Search for the cell housing the specified text and yield its [X, Y] center coordinate. 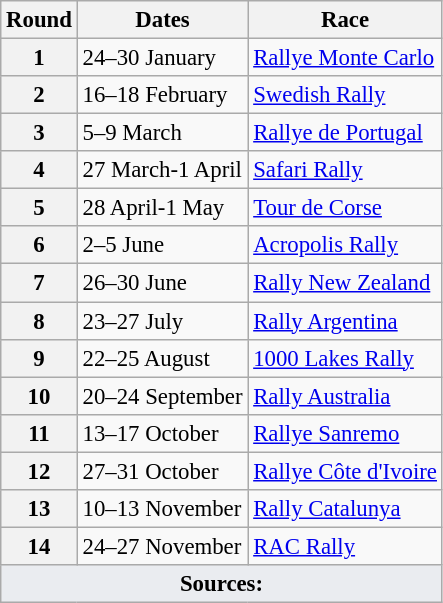
Race [345, 20]
Tour de Corse [345, 208]
Rallye Monte Carlo [345, 58]
13–17 October [162, 433]
9 [39, 358]
24–30 January [162, 58]
10–13 November [162, 509]
11 [39, 433]
16–18 February [162, 95]
28 April-1 May [162, 208]
23–27 July [162, 321]
Rallye Côte d'Ivoire [345, 471]
Rallye de Portugal [345, 133]
2 [39, 95]
6 [39, 245]
5 [39, 208]
10 [39, 396]
Rally Catalunya [345, 509]
4 [39, 170]
20–24 September [162, 396]
Dates [162, 20]
24–27 November [162, 546]
Rally Argentina [345, 321]
5–9 March [162, 133]
2–5 June [162, 245]
Round [39, 20]
Sources: [222, 584]
22–25 August [162, 358]
8 [39, 321]
13 [39, 509]
Rally New Zealand [345, 283]
27–31 October [162, 471]
Swedish Rally [345, 95]
Safari Rally [345, 170]
26–30 June [162, 283]
3 [39, 133]
1000 Lakes Rally [345, 358]
RAC Rally [345, 546]
Acropolis Rally [345, 245]
14 [39, 546]
12 [39, 471]
Rally Australia [345, 396]
Rallye Sanremo [345, 433]
27 March-1 April [162, 170]
7 [39, 283]
1 [39, 58]
